For the text-containing cell, return its midpoint in [X, Y] coordinate format. 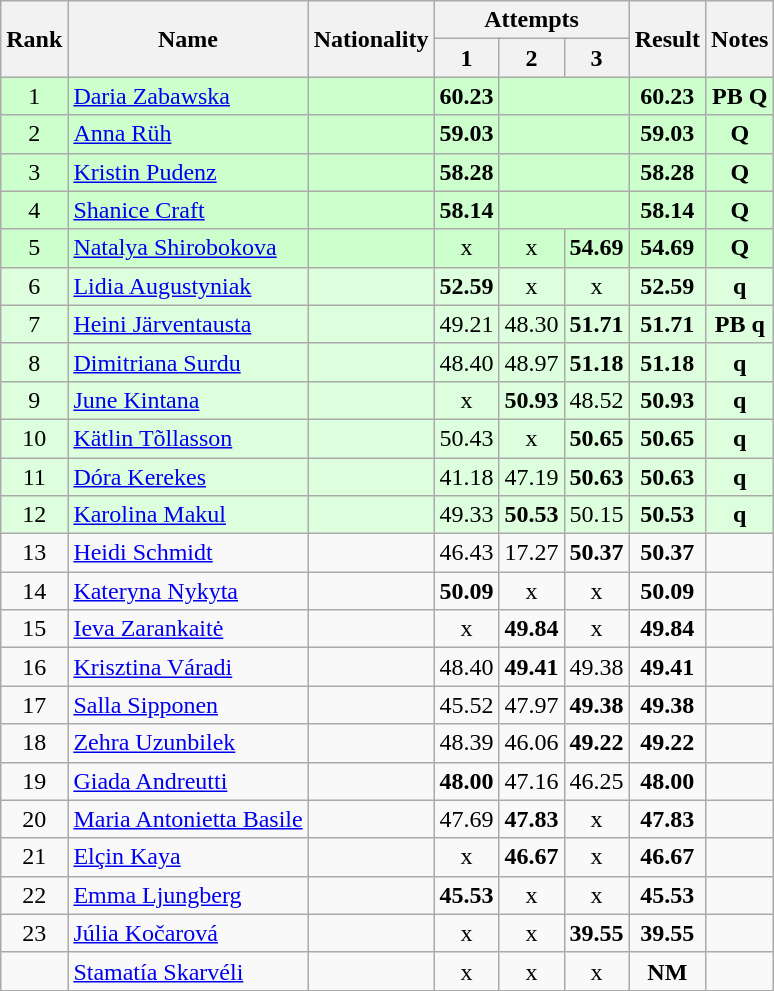
Heini Järventausta [188, 324]
49.33 [466, 515]
Dimitriana Surdu [188, 362]
48.39 [466, 743]
June Kintana [188, 400]
50.15 [596, 515]
49.21 [466, 324]
48.52 [596, 400]
Emma Ljungberg [188, 895]
Nationality [371, 39]
8 [34, 362]
4 [34, 210]
48.30 [532, 324]
5 [34, 248]
Karolina Makul [188, 515]
Heidi Schmidt [188, 553]
45.52 [466, 705]
Stamatía Skarvéli [188, 971]
15 [34, 629]
46.06 [532, 743]
PB q [740, 324]
Zehra Uzunbilek [188, 743]
Natalya Shirobokova [188, 248]
41.18 [466, 477]
Salla Sipponen [188, 705]
PB Q [740, 96]
16 [34, 667]
Notes [740, 39]
Ieva Zarankaitė [188, 629]
11 [34, 477]
23 [34, 933]
47.16 [532, 781]
Maria Antonietta Basile [188, 819]
Kristin Pudenz [188, 172]
21 [34, 857]
NM [667, 971]
9 [34, 400]
Krisztina Váradi [188, 667]
14 [34, 591]
Shanice Craft [188, 210]
46.43 [466, 553]
Attempts [532, 20]
47.97 [532, 705]
47.19 [532, 477]
19 [34, 781]
18 [34, 743]
46.25 [596, 781]
6 [34, 286]
Result [667, 39]
17 [34, 705]
7 [34, 324]
Giada Andreutti [188, 781]
Rank [34, 39]
48.97 [532, 362]
Kateryna Nykyta [188, 591]
12 [34, 515]
Daria Zabawska [188, 96]
47.69 [466, 819]
13 [34, 553]
22 [34, 895]
Anna Rüh [188, 134]
17.27 [532, 553]
Júlia Kočarová [188, 933]
10 [34, 438]
Kätlin Tõllasson [188, 438]
50.43 [466, 438]
Name [188, 39]
Lidia Augustyniak [188, 286]
Elçin Kaya [188, 857]
20 [34, 819]
Dóra Kerekes [188, 477]
